Provide the (X, Y) coordinate of the cell's center where the given text is located.  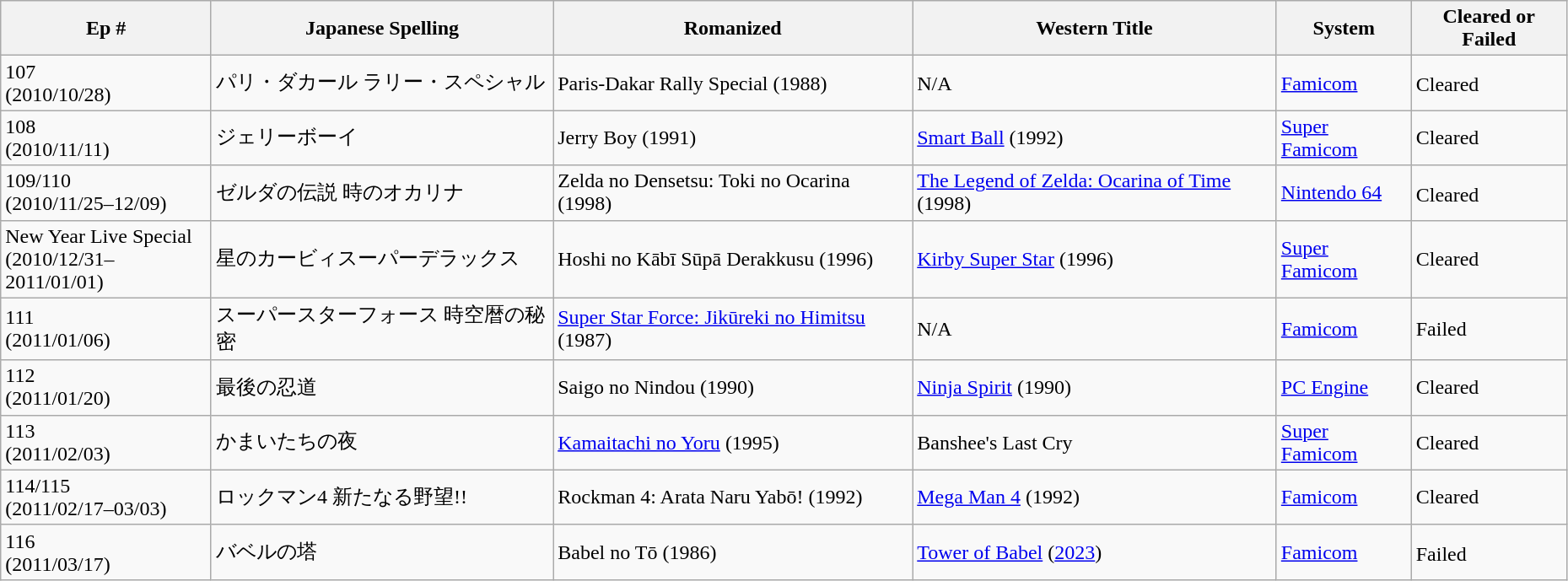
107(2010/10/28) (106, 83)
Paris-Dakar Rally Special (1988) (733, 83)
Zelda no Densetsu: Toki no Ocarina (1998) (733, 192)
Ep # (106, 29)
Romanized (733, 29)
Western Title (1095, 29)
113(2011/02/03) (106, 442)
111(2011/01/06) (106, 329)
Kamaitachi no Yoru (1995) (733, 442)
New Year Live Special(2010/12/31–2011/01/01) (106, 259)
スーパースターフォース 時空暦の秘密 (381, 329)
最後の忍道 (381, 388)
Hoshi no Kābī Sūpā Derakkusu (1996) (733, 259)
Jerry Boy (1991) (733, 138)
116(2011/03/17) (106, 551)
星のカービィスーパーデラックス (381, 259)
Ninja Spirit (1990) (1095, 388)
Mega Man 4 (1992) (1095, 498)
バベルの塔 (381, 551)
Banshee's Last Cry (1095, 442)
PC Engine (1344, 388)
Japanese Spelling (381, 29)
108(2010/11/11) (106, 138)
ゼルダの伝説 時のオカリナ (381, 192)
Cleared or Failed (1489, 29)
Saigo no Nindou (1990) (733, 388)
The Legend of Zelda: Ocarina of Time (1998) (1095, 192)
Kirby Super Star (1996) (1095, 259)
かまいたちの夜 (381, 442)
114/115(2011/02/17–03/03) (106, 498)
Smart Ball (1992) (1095, 138)
112(2011/01/20) (106, 388)
109/110(2010/11/25–12/09) (106, 192)
Super Star Force: Jikūreki no Himitsu (1987) (733, 329)
パリ・ダカール ラリー・スペシャル (381, 83)
ロックマン4 新たなる野望!! (381, 498)
System (1344, 29)
ジェリーボーイ (381, 138)
Babel no Tō (1986) (733, 551)
Tower of Babel (2023) (1095, 551)
Nintendo 64 (1344, 192)
Rockman 4: Arata Naru Yabō! (1992) (733, 498)
